Determine the [X, Y] coordinate at the center of the cell enclosing the given text.  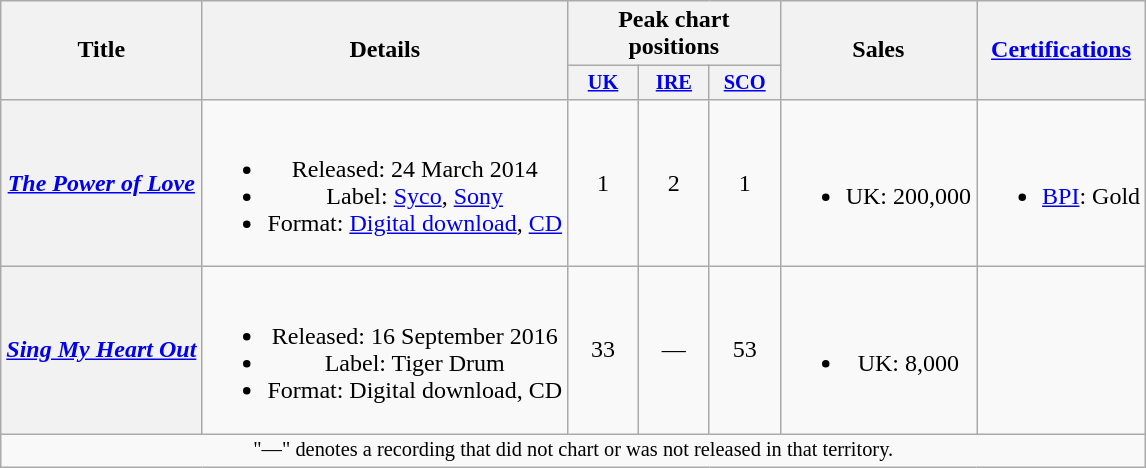
UK [604, 83]
"—" denotes a recording that did not chart or was not released in that territory. [574, 451]
Sales [878, 50]
Details [385, 50]
Released: 24 March 2014Label: Syco, SonyFormat: Digital download, CD [385, 182]
53 [744, 350]
UK: 200,000 [878, 182]
2 [674, 182]
Sing My Heart Out [102, 350]
IRE [674, 83]
UK: 8,000 [878, 350]
Released: 16 September 2016Label: Tiger DrumFormat: Digital download, CD [385, 350]
The Power of Love [102, 182]
SCO [744, 83]
BPI: Gold [1062, 182]
— [674, 350]
Peak chart positions [674, 34]
Certifications [1062, 50]
33 [604, 350]
Title [102, 50]
